Identify which cell holds the provided text, then report its [X, Y] central coordinate. 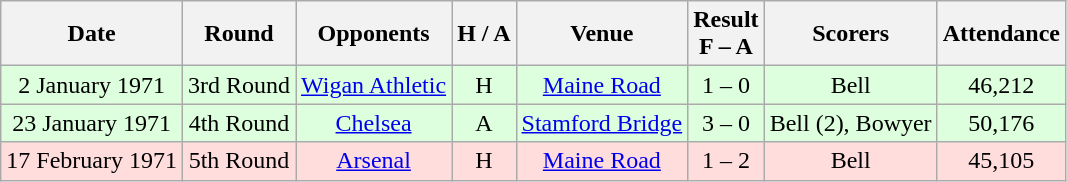
3 – 0 [726, 123]
Bell (2), Bowyer [850, 123]
1 – 2 [726, 161]
Date [92, 34]
23 January 1971 [92, 123]
Wigan Athletic [374, 85]
Arsenal [374, 161]
17 February 1971 [92, 161]
Attendance [1001, 34]
Round [238, 34]
1 – 0 [726, 85]
Opponents [374, 34]
2 January 1971 [92, 85]
46,212 [1001, 85]
Scorers [850, 34]
Stamford Bridge [602, 123]
3rd Round [238, 85]
5th Round [238, 161]
Venue [602, 34]
50,176 [1001, 123]
Chelsea [374, 123]
A [484, 123]
H / A [484, 34]
4th Round [238, 123]
ResultF – A [726, 34]
45,105 [1001, 161]
